For the text-containing cell, return its midpoint in (X, Y) coordinate format. 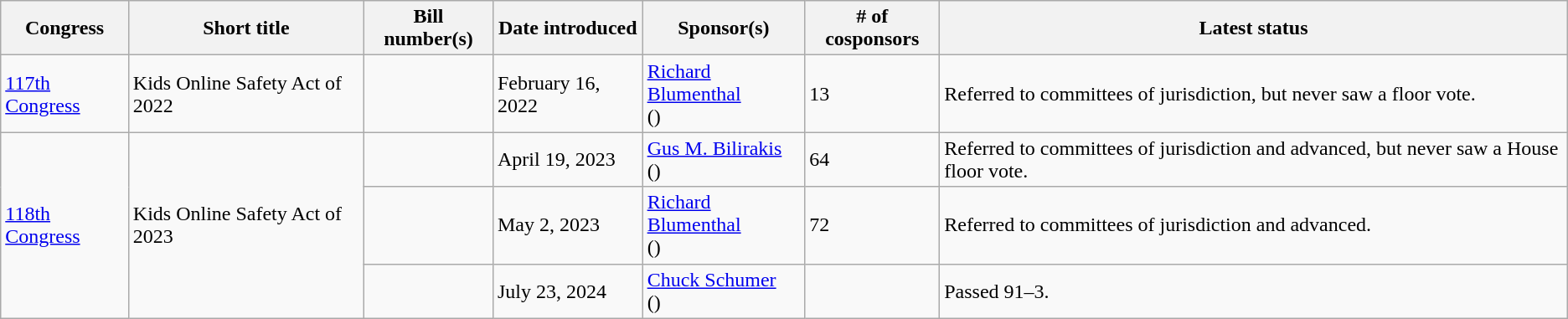
Date introduced (568, 28)
February 16, 2022 (568, 94)
Chuck Schumer() (724, 291)
Short title (246, 28)
April 19, 2023 (568, 159)
117th Congress (65, 94)
72 (873, 225)
Kids Online Safety Act of 2023 (246, 225)
Congress (65, 28)
13 (873, 94)
Latest status (1254, 28)
Passed 91–3. (1254, 291)
Kids Online Safety Act of 2022 (246, 94)
# of cosponsors (873, 28)
Referred to committees of jurisdiction and advanced, but never saw a House floor vote. (1254, 159)
Sponsor(s) (724, 28)
118th Congress (65, 225)
May 2, 2023 (568, 225)
64 (873, 159)
July 23, 2024 (568, 291)
Referred to committees of jurisdiction and advanced. (1254, 225)
Bill number(s) (429, 28)
Gus M. Bilirakis() (724, 159)
Referred to committees of jurisdiction, but never saw a floor vote. (1254, 94)
